Pinpoint the cell where the given text exists, returning its [X, Y] midpoint coordinate. 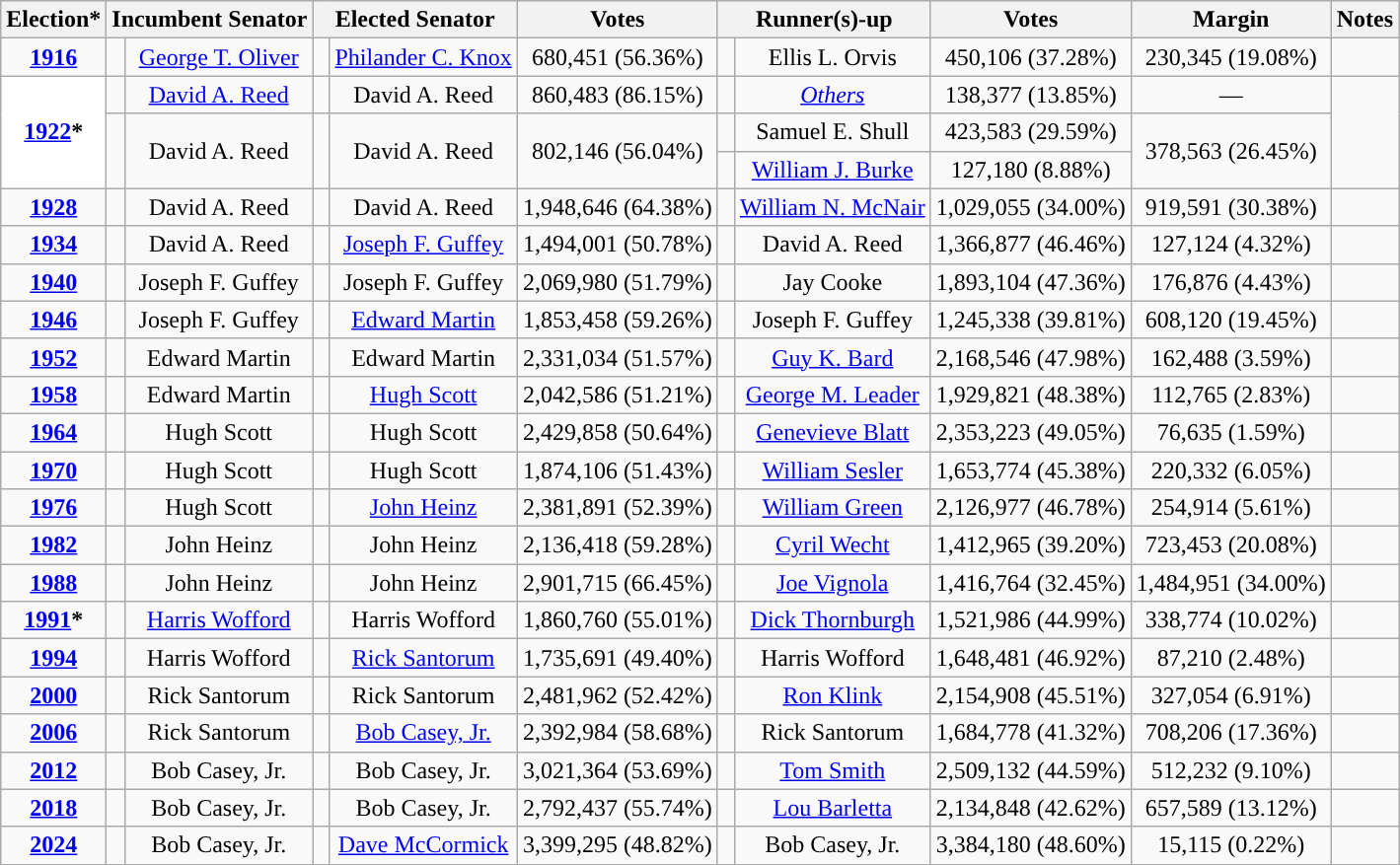
127,124 (4.32%) [1231, 245]
2,353,223 (49.05%) [1030, 432]
1940 [53, 282]
Guy K. Bard [833, 357]
William J. Burke [833, 170]
138,377 (13.85%) [1030, 95]
708,206 (17.36%) [1231, 733]
2012 [53, 770]
1,860,760 (55.01%) [618, 620]
162,488 (3.59%) [1231, 357]
William Green [833, 508]
1,029,055 (34.00%) [1030, 207]
Others [833, 95]
Dave McCormick [423, 845]
1991* [53, 620]
802,146 (56.04%) [618, 151]
2018 [53, 808]
1,412,965 (39.20%) [1030, 545]
Margin [1231, 20]
378,563 (26.45%) [1231, 151]
723,453 (20.08%) [1231, 545]
2,381,891 (52.39%) [618, 508]
176,876 (4.43%) [1231, 282]
1,648,481 (46.92%) [1030, 658]
1,366,877 (46.46%) [1030, 245]
2,168,546 (47.98%) [1030, 357]
15,115 (0.22%) [1231, 845]
1,874,106 (51.43%) [618, 470]
Notes [1364, 20]
1934 [53, 245]
2000 [53, 695]
Election* [53, 20]
512,232 (9.10%) [1231, 770]
1,853,458 (59.26%) [618, 320]
1,684,778 (41.32%) [1030, 733]
1,521,986 (44.99%) [1030, 620]
2,134,848 (42.62%) [1030, 808]
1916 [53, 57]
2,136,418 (59.28%) [618, 545]
1976 [53, 508]
2,481,962 (52.42%) [618, 695]
76,635 (1.59%) [1231, 432]
1,653,774 (45.38%) [1030, 470]
919,591 (30.38%) [1231, 207]
Runner(s)-up [824, 20]
2,042,586 (51.21%) [618, 395]
860,483 (86.15%) [618, 95]
Ellis L. Orvis [833, 57]
220,332 (6.05%) [1231, 470]
2,154,908 (45.51%) [1030, 695]
1,484,951 (34.00%) [1231, 583]
327,054 (6.91%) [1231, 695]
Elected Senator [414, 20]
2,792,437 (55.74%) [618, 808]
1,245,338 (39.81%) [1030, 320]
— [1231, 95]
657,589 (13.12%) [1231, 808]
Lou Barletta [833, 808]
87,210 (2.48%) [1231, 658]
2,392,984 (58.68%) [618, 733]
1958 [53, 395]
2006 [53, 733]
William N. McNair [833, 207]
1994 [53, 658]
1988 [53, 583]
George T. Oliver [219, 57]
2,069,980 (51.79%) [618, 282]
608,120 (19.45%) [1231, 320]
3,021,364 (53.69%) [618, 770]
1952 [53, 357]
Cyril Wecht [833, 545]
1,494,001 (50.78%) [618, 245]
Philander C. Knox [423, 57]
Incumbent Senator [209, 20]
3,399,295 (48.82%) [618, 845]
1982 [53, 545]
George M. Leader [833, 395]
William Sesler [833, 470]
450,106 (37.28%) [1030, 57]
1970 [53, 470]
1,416,764 (32.45%) [1030, 583]
2,126,977 (46.78%) [1030, 508]
2024 [53, 845]
2,509,132 (44.59%) [1030, 770]
1,893,104 (47.36%) [1030, 282]
127,180 (8.88%) [1030, 170]
423,583 (29.59%) [1030, 132]
230,345 (19.08%) [1231, 57]
2,901,715 (66.45%) [618, 583]
Jay Cooke [833, 282]
Samuel E. Shull [833, 132]
112,765 (2.83%) [1231, 395]
680,451 (56.36%) [618, 57]
Tom Smith [833, 770]
1922* [53, 132]
338,774 (10.02%) [1231, 620]
2,429,858 (50.64%) [618, 432]
1946 [53, 320]
1,735,691 (49.40%) [618, 658]
254,914 (5.61%) [1231, 508]
1,929,821 (48.38%) [1030, 395]
1,948,646 (64.38%) [618, 207]
Genevieve Blatt [833, 432]
Joe Vignola [833, 583]
Ron Klink [833, 695]
2,331,034 (51.57%) [618, 357]
3,384,180 (48.60%) [1030, 845]
1928 [53, 207]
1964 [53, 432]
Dick Thornburgh [833, 620]
